Locate the cell with the specified text and output its [X, Y] center coordinate. 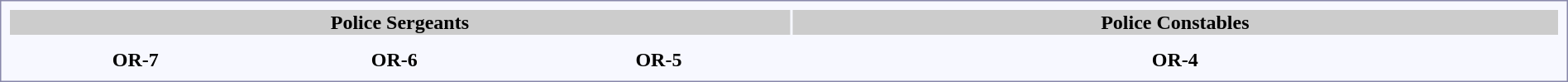
Police Constables [1175, 22]
OR-7 [136, 60]
Police Sergeants [400, 22]
OR-5 [658, 60]
OR-4 [1175, 60]
OR-6 [395, 60]
